Provide the [X, Y] coordinate of the cell's center where the given text is located.  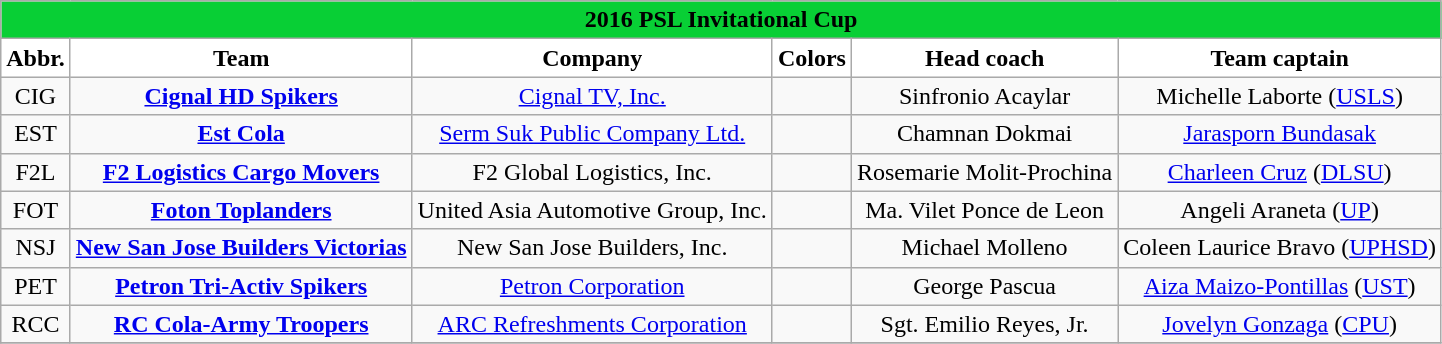
Petron Tri-Activ Spikers [241, 286]
RCC [36, 324]
Ma. Vilet Ponce de Leon [984, 210]
Aiza Maizo-Pontillas (UST) [1280, 286]
George Pascua [984, 286]
New San Jose Builders, Inc. [592, 248]
NSJ [36, 248]
PET [36, 286]
EST [36, 134]
CIG [36, 96]
ARC Refreshments Corporation [592, 324]
Coleen Laurice Bravo (UPHSD) [1280, 248]
Sgt. Emilio Reyes, Jr. [984, 324]
Head coach [984, 58]
Team captain [1280, 58]
Michael Molleno [984, 248]
Cignal HD Spikers [241, 96]
New San Jose Builders Victorias [241, 248]
Abbr. [36, 58]
Colors [812, 58]
FOT [36, 210]
Charleen Cruz (DLSU) [1280, 172]
Company [592, 58]
2016 PSL Invitational Cup [722, 20]
Petron Corporation [592, 286]
Chamnan Dokmai [984, 134]
Est Cola [241, 134]
Jarasporn Bundasak [1280, 134]
United Asia Automotive Group, Inc. [592, 210]
F2L [36, 172]
Michelle Laborte (USLS) [1280, 96]
Serm Suk Public Company Ltd. [592, 134]
Team [241, 58]
Foton Toplanders [241, 210]
F2 Logistics Cargo Movers [241, 172]
RC Cola-Army Troopers [241, 324]
Rosemarie Molit-Prochina [984, 172]
F2 Global Logistics, Inc. [592, 172]
Cignal TV, Inc. [592, 96]
Jovelyn Gonzaga (CPU) [1280, 324]
Sinfronio Acaylar [984, 96]
Angeli Araneta (UP) [1280, 210]
